Locate the cell with the specified text and output its [x, y] center coordinate. 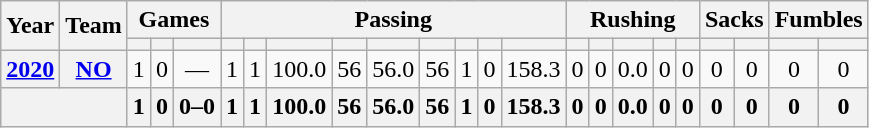
Passing [394, 20]
Rushing [632, 20]
2020 [30, 69]
0–0 [196, 107]
Games [174, 20]
Sacks [734, 20]
NO [94, 69]
Fumbles [818, 20]
Year [30, 26]
— [196, 69]
Team [94, 26]
